Pinpoint the cell where the given text exists, returning its [X, Y] midpoint coordinate. 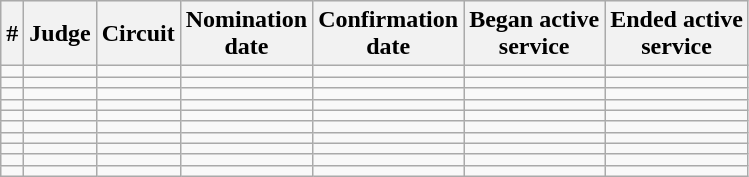
Began activeservice [534, 34]
Ended activeservice [677, 34]
Judge [60, 34]
Confirmationdate [388, 34]
Nominationdate [246, 34]
Circuit [138, 34]
# [12, 34]
